Scan for the cell matching the given text and deliver its (X, Y) coordinate at center. 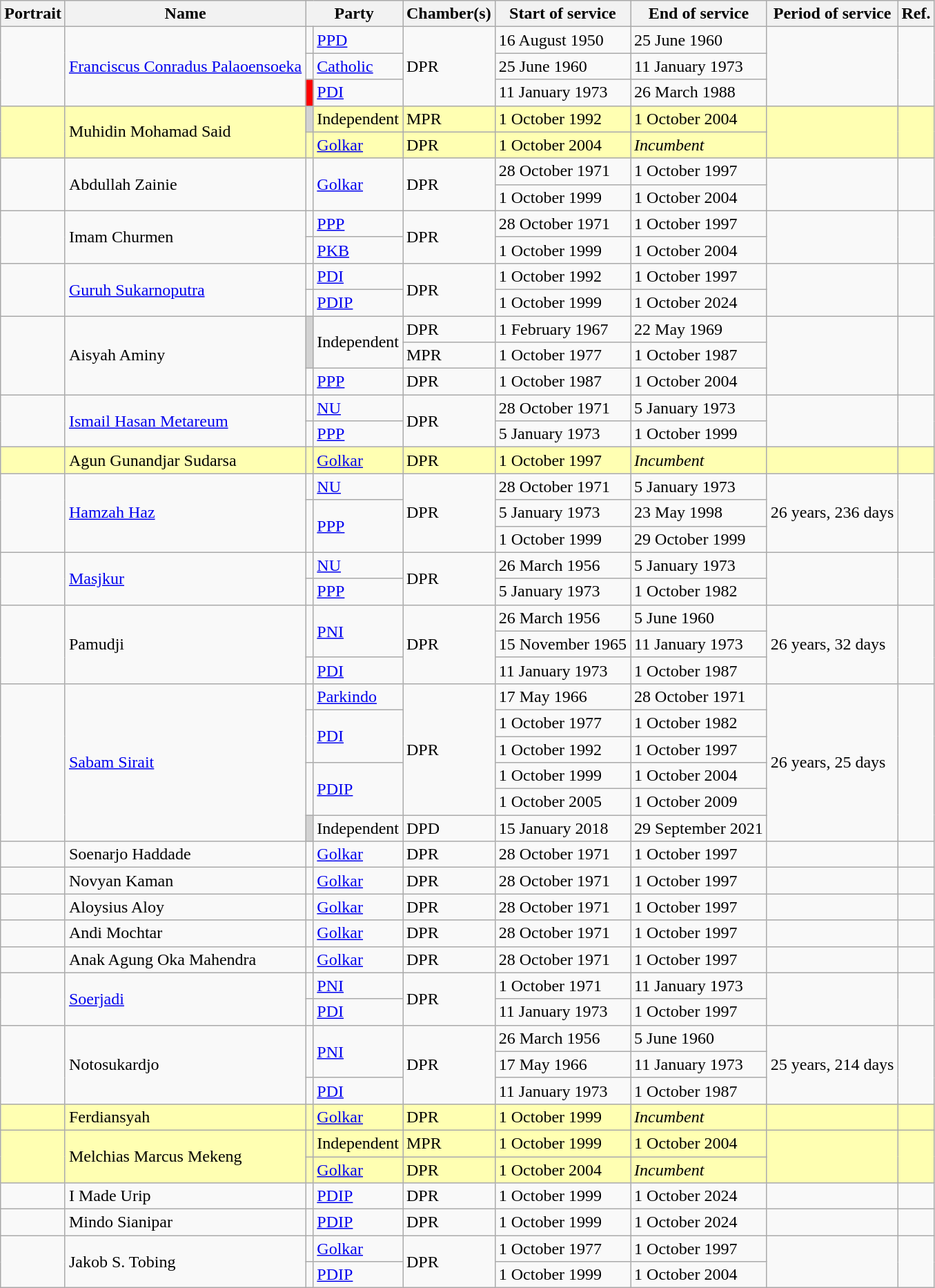
15 November 1965 (562, 644)
Hamzah Haz (185, 513)
Novyan Kaman (185, 881)
Start of service (562, 14)
Muhidin Mohamad Said (185, 132)
Agun Gunandjar Sudarsa (185, 460)
Mindo Sianipar (185, 1222)
1 October 2009 (699, 802)
23 May 1998 (699, 513)
Portrait (33, 14)
Guruh Sukarnoputra (185, 289)
DPD (449, 828)
Soenarjo Haddade (185, 855)
22 May 1969 (699, 329)
Parkindo (358, 696)
Aisyah Aminy (185, 355)
16 August 1950 (562, 40)
29 September 2021 (699, 828)
1 October 1971 (562, 986)
Party (355, 14)
Pamudji (185, 644)
Name (185, 14)
PKB (358, 250)
Jakob S. Tobing (185, 1262)
Abdullah Zainie (185, 184)
25 years, 214 days (832, 1064)
15 January 2018 (562, 828)
Masjkur (185, 578)
Melchias Marcus Mekeng (185, 1156)
26 years, 32 days (832, 644)
26 years, 25 days (832, 762)
Franciscus Conradus Palaoensoeka (185, 66)
Ismail Hasan Metareum (185, 421)
26 years, 236 days (832, 513)
Aloysius Aloy (185, 907)
Anak Agung Oka Mahendra (185, 959)
Ferdiansyah (185, 1117)
PPD (358, 40)
Period of service (832, 14)
1 February 1967 (562, 329)
Notosukardjo (185, 1064)
Imam Churmen (185, 237)
Soerjadi (185, 999)
Ref. (916, 14)
29 October 1999 (699, 539)
End of service (699, 14)
Sabam Sirait (185, 762)
Chamber(s) (449, 14)
Andi Mochtar (185, 933)
I Made Urip (185, 1196)
26 March 1988 (699, 92)
1 October 2005 (562, 802)
Catholic (358, 66)
